Find where the given text appears and provide that cell's center as (X, Y) coordinate. 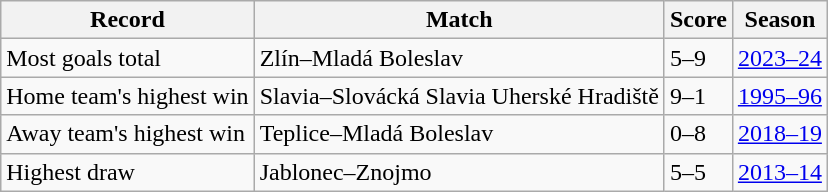
Home team's highest win (128, 96)
2023–24 (780, 58)
5–5 (698, 172)
Teplice–Mladá Boleslav (459, 134)
Score (698, 20)
Season (780, 20)
1995–96 (780, 96)
2018–19 (780, 134)
Match (459, 20)
2013–14 (780, 172)
Away team's highest win (128, 134)
5–9 (698, 58)
9–1 (698, 96)
Highest draw (128, 172)
Jablonec–Znojmo (459, 172)
Slavia–Slovácká Slavia Uherské Hradiště (459, 96)
Record (128, 20)
Zlín–Mladá Boleslav (459, 58)
0–8 (698, 134)
Most goals total (128, 58)
